Scan for the cell matching the given text and deliver its (X, Y) coordinate at center. 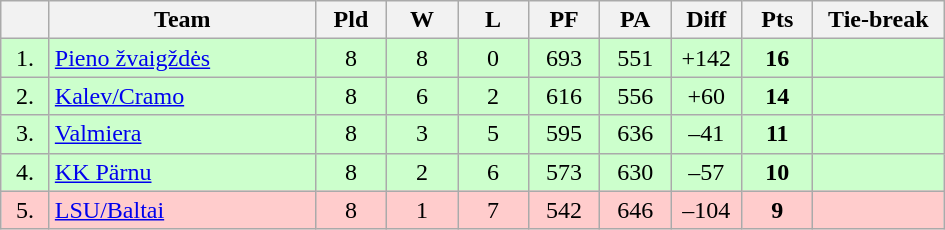
11 (778, 134)
14 (778, 96)
+142 (706, 58)
5 (494, 134)
646 (636, 210)
–104 (706, 210)
5. (26, 210)
L (494, 20)
556 (636, 96)
KK Pärnu (182, 172)
Tie-break (878, 20)
PA (636, 20)
Pieno žvaigždės (182, 58)
573 (564, 172)
Team (182, 20)
3. (26, 134)
–41 (706, 134)
Valmiera (182, 134)
LSU/Baltai (182, 210)
–57 (706, 172)
PF (564, 20)
3 (422, 134)
1. (26, 58)
4. (26, 172)
W (422, 20)
9 (778, 210)
1 (422, 210)
2. (26, 96)
+60 (706, 96)
630 (636, 172)
10 (778, 172)
551 (636, 58)
Pts (778, 20)
7 (494, 210)
16 (778, 58)
0 (494, 58)
616 (564, 96)
636 (636, 134)
Pld (350, 20)
542 (564, 210)
595 (564, 134)
Diff (706, 20)
Kalev/Cramo (182, 96)
693 (564, 58)
